Output the (X, Y) coordinate of the center of the cell containing the given text.  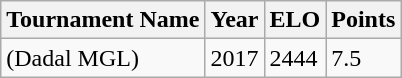
2444 (295, 58)
Points (364, 20)
(Dadal MGL) (103, 58)
7.5 (364, 58)
2017 (234, 58)
ELO (295, 20)
Tournament Name (103, 20)
Year (234, 20)
